Detect which cell encompasses the target text, then output its [X, Y] center coordinate. 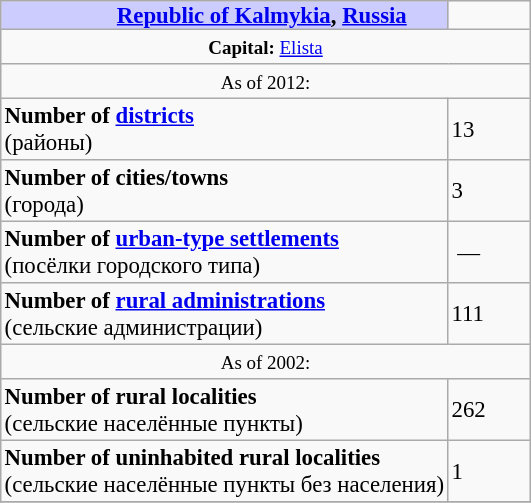
— [489, 252]
Number of urban-type settlements(посёлки городского типа) [224, 252]
As of 2012: [266, 81]
Republic of Kalmykia, Russia [224, 15]
Capital: Elista [266, 46]
Number of districts(районы) [224, 129]
13 [489, 129]
Number of uninhabited rural localities(сельские населённые пункты без населения) [224, 471]
111 [489, 314]
3 [489, 191]
Number of cities/towns(города) [224, 191]
Number of rural administrations(сельские администрации) [224, 314]
1 [489, 471]
Number of rural localities(сельские населённые пункты) [224, 410]
262 [489, 410]
As of 2002: [266, 361]
